Search for the cell housing the specified text and yield its [X, Y] center coordinate. 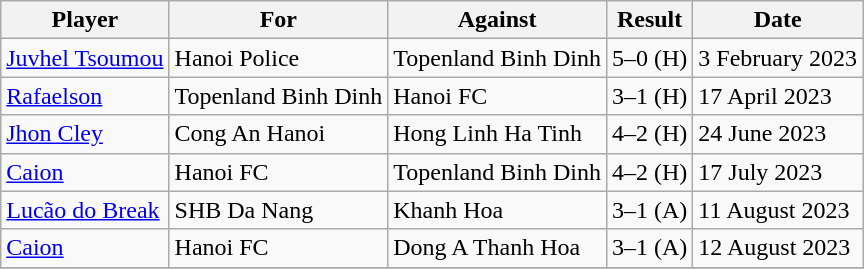
Result [649, 20]
11 August 2023 [778, 210]
5–0 (H) [649, 58]
Cong An Hanoi [278, 134]
24 June 2023 [778, 134]
12 August 2023 [778, 248]
Date [778, 20]
Hong Linh Ha Tinh [498, 134]
SHB Da Nang [278, 210]
Rafaelson [85, 96]
17 April 2023 [778, 96]
Player [85, 20]
Khanh Hoa [498, 210]
Hanoi Police [278, 58]
3–1 (H) [649, 96]
3 February 2023 [778, 58]
Against [498, 20]
Dong A Thanh Hoa [498, 248]
For [278, 20]
Jhon Cley [85, 134]
17 July 2023 [778, 172]
Lucão do Break [85, 210]
Juvhel Tsoumou [85, 58]
